Find where the given text appears and provide that cell's center as [X, Y] coordinate. 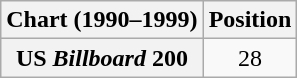
28 [250, 58]
US Billboard 200 [102, 58]
Chart (1990–1999) [102, 20]
Position [250, 20]
